Extract the [X, Y] coordinate from the center of the cell holding the provided text.  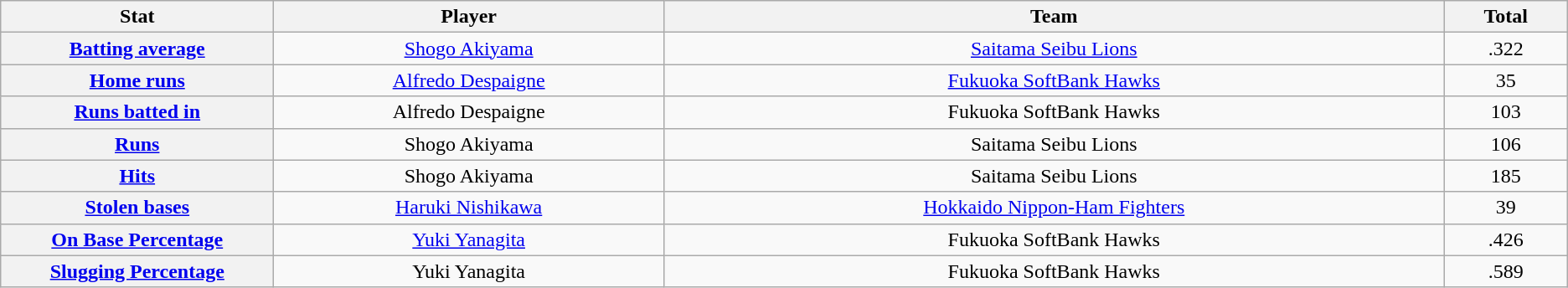
Home runs [137, 80]
35 [1506, 80]
Total [1506, 17]
Stolen bases [137, 208]
39 [1506, 208]
Slugging Percentage [137, 271]
Hokkaido Nippon-Ham Fighters [1055, 208]
On Base Percentage [137, 239]
Team [1055, 17]
Runs [137, 144]
185 [1506, 176]
Haruki Nishikawa [469, 208]
.589 [1506, 271]
.426 [1506, 239]
.322 [1506, 49]
103 [1506, 112]
Runs batted in [137, 112]
Stat [137, 17]
Hits [137, 176]
Batting average [137, 49]
Player [469, 17]
106 [1506, 144]
